Output the (x, y) coordinate of the center of the cell containing the given text.  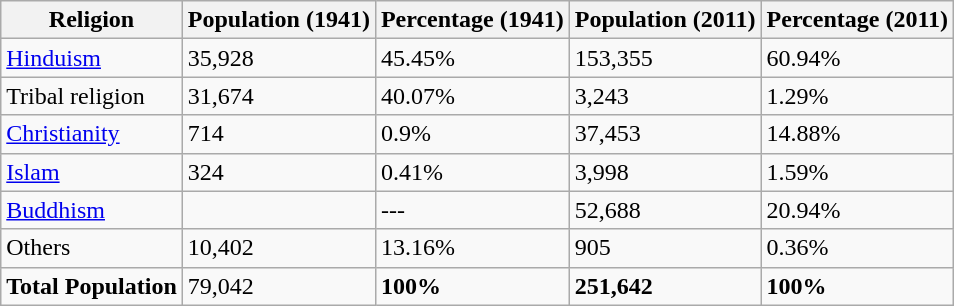
1.59% (858, 172)
31,674 (278, 96)
Percentage (1941) (472, 20)
Tribal religion (92, 96)
Population (1941) (278, 20)
--- (472, 210)
0.41% (472, 172)
0.9% (472, 134)
37,453 (665, 134)
905 (665, 248)
3,243 (665, 96)
Hinduism (92, 58)
Islam (92, 172)
714 (278, 134)
Total Population (92, 286)
Christianity (92, 134)
40.07% (472, 96)
79,042 (278, 286)
1.29% (858, 96)
14.88% (858, 134)
251,642 (665, 286)
13.16% (472, 248)
35,928 (278, 58)
20.94% (858, 210)
Religion (92, 20)
0.36% (858, 248)
324 (278, 172)
Population (2011) (665, 20)
3,998 (665, 172)
52,688 (665, 210)
Buddhism (92, 210)
45.45% (472, 58)
153,355 (665, 58)
Others (92, 248)
Percentage (2011) (858, 20)
10,402 (278, 248)
60.94% (858, 58)
